Return (x, y) of the center of cell containing provided text 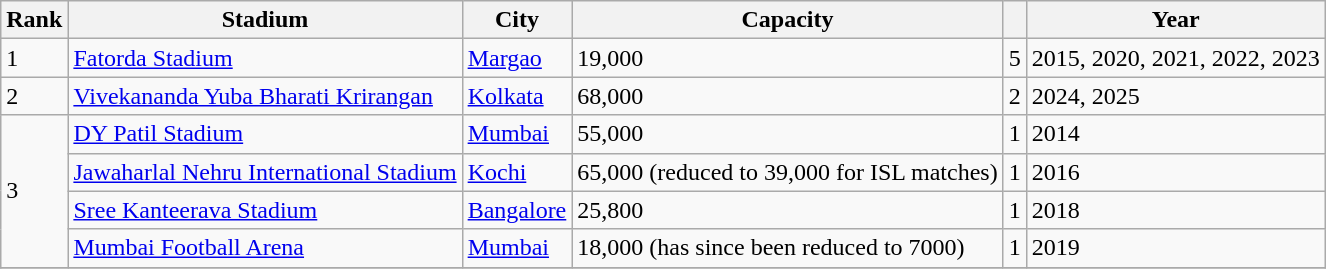
5 (1014, 58)
19,000 (788, 58)
18,000 (has since been reduced to 7000) (788, 248)
Kolkata (517, 96)
Jawaharlal Nehru International Stadium (265, 172)
68,000 (788, 96)
2018 (1176, 210)
DY Patil Stadium (265, 134)
25,800 (788, 210)
Stadium (265, 20)
Sree Kanteerava Stadium (265, 210)
Margao (517, 58)
55,000 (788, 134)
2014 (1176, 134)
City (517, 20)
Bangalore (517, 210)
Year (1176, 20)
Fatorda Stadium (265, 58)
2015, 2020, 2021, 2022, 2023 (1176, 58)
2016 (1176, 172)
3 (34, 191)
2019 (1176, 248)
Mumbai Football Arena (265, 248)
Capacity (788, 20)
2024, 2025 (1176, 96)
Vivekananda Yuba Bharati Krirangan (265, 96)
65,000 (reduced to 39,000 for ISL matches) (788, 172)
Kochi (517, 172)
Rank (34, 20)
